From the cell containing the given text, extract its center point as (x, y) coordinate. 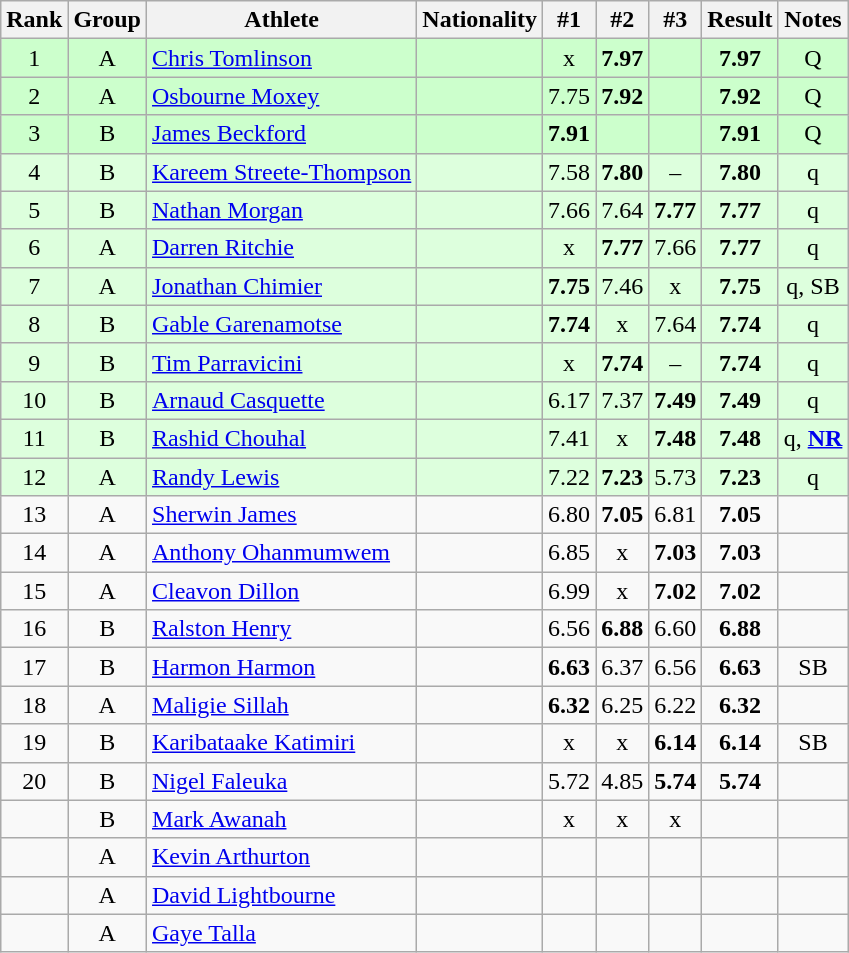
Osbourne Moxey (282, 96)
13 (34, 515)
Karibataake Katimiri (282, 743)
Jonathan Chimier (282, 286)
Chris Tomlinson (282, 58)
#2 (622, 20)
Group (108, 20)
6.60 (676, 629)
Tim Parravicini (282, 362)
Kevin Arthurton (282, 857)
Randy Lewis (282, 477)
6.37 (622, 667)
6.81 (676, 515)
2 (34, 96)
Harmon Harmon (282, 667)
6 (34, 248)
10 (34, 400)
Notes (813, 20)
Gable Garenamotse (282, 324)
15 (34, 591)
Arnaud Casquette (282, 400)
Rashid Chouhal (282, 438)
17 (34, 667)
Mark Awanah (282, 819)
4.85 (622, 781)
Darren Ritchie (282, 248)
Nationality (480, 20)
Sherwin James (282, 515)
7.37 (622, 400)
3 (34, 134)
6.22 (676, 705)
7.58 (570, 172)
q, SB (813, 286)
7 (34, 286)
5 (34, 210)
Result (740, 20)
David Lightbourne (282, 895)
16 (34, 629)
1 (34, 58)
Nathan Morgan (282, 210)
#1 (570, 20)
6.99 (570, 591)
Athlete (282, 20)
12 (34, 477)
Nigel Faleuka (282, 781)
James Beckford (282, 134)
6.80 (570, 515)
6.17 (570, 400)
6.85 (570, 553)
q, NR (813, 438)
18 (34, 705)
7.46 (622, 286)
7.22 (570, 477)
Gaye Talla (282, 933)
#3 (676, 20)
11 (34, 438)
Kareem Streete-Thompson (282, 172)
Ralston Henry (282, 629)
20 (34, 781)
7.41 (570, 438)
9 (34, 362)
14 (34, 553)
Maligie Sillah (282, 705)
19 (34, 743)
4 (34, 172)
5.72 (570, 781)
Rank (34, 20)
Cleavon Dillon (282, 591)
8 (34, 324)
Anthony Ohanmumwem (282, 553)
5.73 (676, 477)
6.25 (622, 705)
